Scan for the cell matching the given text and deliver its (x, y) coordinate at center. 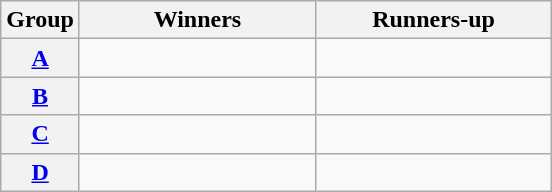
Group (40, 20)
D (40, 172)
C (40, 134)
Winners (197, 20)
Runners-up (433, 20)
B (40, 96)
A (40, 58)
